For the text-containing cell, return its midpoint in (X, Y) coordinate format. 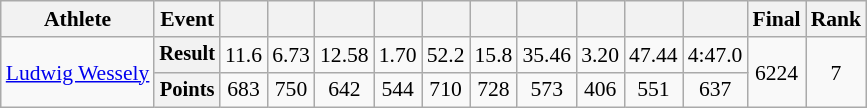
Result (187, 55)
728 (494, 90)
Points (187, 90)
544 (398, 90)
551 (654, 90)
Event (187, 19)
Athlete (78, 19)
7 (836, 72)
Rank (836, 19)
637 (716, 90)
750 (291, 90)
12.58 (344, 55)
35.46 (546, 55)
710 (446, 90)
52.2 (446, 55)
15.8 (494, 55)
573 (546, 90)
1.70 (398, 55)
Ludwig Wessely (78, 72)
3.20 (600, 55)
Final (776, 19)
11.6 (244, 55)
642 (344, 90)
406 (600, 90)
47.44 (654, 55)
6224 (776, 72)
6.73 (291, 55)
683 (244, 90)
4:47.0 (716, 55)
